Locate the cell with the specified text and output its (X, Y) center coordinate. 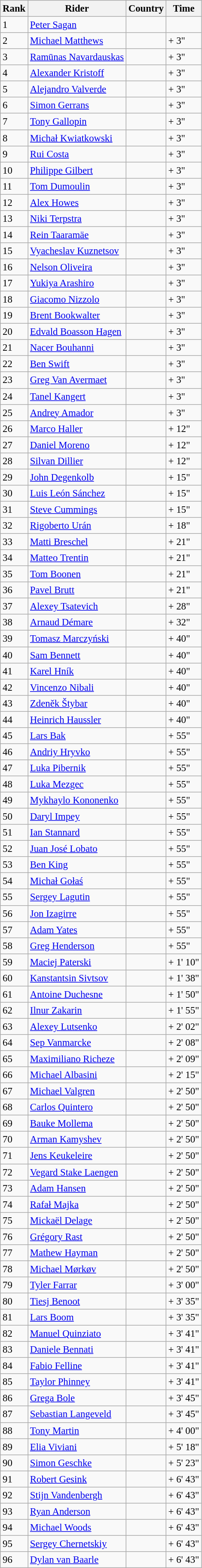
Tom Dumoulin (77, 186)
Michał Gołaś (77, 881)
66 (14, 1075)
Michael Valgren (77, 1091)
Simon Gerrans (77, 105)
69 (14, 1124)
62 (14, 1011)
83 (14, 1350)
71 (14, 1156)
+ 2' 09" (184, 1059)
Daniel Moreno (77, 445)
Antoine Duchesne (77, 994)
Kanstantsin Sivtsov (77, 978)
82 (14, 1334)
19 (14, 315)
Tyler Farrar (77, 1285)
+ 1' 38" (184, 978)
+ 1' 50" (184, 994)
Sergey Chernetskiy (77, 1543)
Sergey Lagutin (77, 897)
35 (14, 574)
Michael Matthews (77, 41)
77 (14, 1253)
Ramūnas Navardauskas (77, 57)
Fabio Felline (77, 1366)
Tomasz Marczyński (77, 639)
Arman Kamyshev (77, 1139)
Elia Viviani (77, 1447)
11 (14, 186)
61 (14, 994)
+ 1' 55" (184, 1011)
Daryl Impey (77, 817)
Brent Bookwalter (77, 315)
Luis León Sánchez (77, 493)
Karel Hník (77, 671)
91 (14, 1479)
Adam Hansen (77, 1188)
Nacer Bouhanni (77, 348)
Alexey Tsatevich (77, 606)
96 (14, 1560)
Tom Boonen (77, 574)
+ 18" (184, 526)
Giacomo Nizzolo (77, 300)
33 (14, 542)
Arnaud Démare (77, 623)
Marco Haller (77, 429)
30 (14, 493)
78 (14, 1269)
Jens Keukeleire (77, 1156)
25 (14, 413)
9 (14, 154)
42 (14, 687)
37 (14, 606)
Grega Bole (77, 1398)
Lars Boom (77, 1317)
64 (14, 1043)
Michael Woods (77, 1528)
95 (14, 1543)
Silvan Dillier (77, 461)
Andrey Amador (77, 413)
Alex Howes (77, 202)
26 (14, 429)
Country (146, 9)
7 (14, 122)
56 (14, 913)
39 (14, 639)
Peter Sagan (77, 25)
81 (14, 1317)
Niki Terpstra (77, 219)
Taylor Phinney (77, 1382)
Carlos Quintero (77, 1107)
44 (14, 720)
4 (14, 73)
+ 2' 15" (184, 1075)
16 (14, 267)
5 (14, 89)
23 (14, 380)
41 (14, 671)
Michael Albasini (77, 1075)
58 (14, 946)
76 (14, 1237)
17 (14, 283)
14 (14, 235)
43 (14, 703)
Stijn Vandenbergh (77, 1495)
29 (14, 477)
+ 3' 00" (184, 1285)
27 (14, 445)
Lars Bak (77, 736)
67 (14, 1091)
Daniele Bennati (77, 1350)
51 (14, 833)
Luka Pibernik (77, 768)
Simon Geschke (77, 1463)
79 (14, 1285)
84 (14, 1366)
Greg Van Avermaet (77, 380)
Luka Mezgec (77, 784)
+ 4' 00" (184, 1430)
31 (14, 509)
Sebastian Langeveld (77, 1415)
Sep Vanmarcke (77, 1043)
Juan José Lobato (77, 849)
Michael Mørkøv (77, 1269)
Ian Stannard (77, 833)
80 (14, 1301)
Tony Gallopin (77, 122)
Andriy Hryvko (77, 752)
60 (14, 978)
94 (14, 1528)
Yukiya Arashiro (77, 283)
Bauke Mollema (77, 1124)
Heinrich Haussler (77, 720)
93 (14, 1511)
47 (14, 768)
Manuel Quinziato (77, 1334)
92 (14, 1495)
Nelson Oliveira (77, 267)
28 (14, 461)
45 (14, 736)
Mathew Hayman (77, 1253)
68 (14, 1107)
49 (14, 800)
75 (14, 1220)
90 (14, 1463)
6 (14, 105)
Edvald Boasson Hagen (77, 332)
22 (14, 364)
+ 1' 10" (184, 962)
+ 2' 02" (184, 1026)
57 (14, 930)
46 (14, 752)
55 (14, 897)
65 (14, 1059)
Rui Costa (77, 154)
59 (14, 962)
Ryan Anderson (77, 1511)
38 (14, 623)
24 (14, 396)
Tiesj Benoot (77, 1301)
Ben Swift (77, 364)
Matti Breschel (77, 542)
Philippe Gilbert (77, 170)
Dylan van Baarle (77, 1560)
1 (14, 25)
Maximiliano Richeze (77, 1059)
20 (14, 332)
Vincenzo Nibali (77, 687)
52 (14, 849)
3 (14, 57)
Rafał Majka (77, 1204)
+ 28" (184, 606)
13 (14, 219)
Ben King (77, 865)
89 (14, 1447)
+ 5' 18" (184, 1447)
Maciej Paterski (77, 962)
73 (14, 1188)
Rigoberto Urán (77, 526)
Zdeněk Štybar (77, 703)
Ilnur Zakarin (77, 1011)
Robert Gesink (77, 1479)
53 (14, 865)
John Degenkolb (77, 477)
74 (14, 1204)
10 (14, 170)
Rider (77, 9)
Grégory Rast (77, 1237)
Tony Martin (77, 1430)
Mickaël Delage (77, 1220)
88 (14, 1430)
85 (14, 1382)
54 (14, 881)
8 (14, 138)
87 (14, 1415)
Michał Kwiatkowski (77, 138)
Adam Yates (77, 930)
40 (14, 655)
Alexander Kristoff (77, 73)
21 (14, 348)
36 (14, 590)
Mykhaylo Kononenko (77, 800)
72 (14, 1172)
2 (14, 41)
+ 32" (184, 623)
50 (14, 817)
12 (14, 202)
32 (14, 526)
+ 2' 08" (184, 1043)
Time (184, 9)
Vegard Stake Laengen (77, 1172)
+ 5' 23" (184, 1463)
Alexey Lutsenko (77, 1026)
70 (14, 1139)
Steve Cummings (77, 509)
63 (14, 1026)
Jon Izagirre (77, 913)
Greg Henderson (77, 946)
Sam Bennett (77, 655)
48 (14, 784)
Alejandro Valverde (77, 89)
86 (14, 1398)
Vyacheslav Kuznetsov (77, 251)
34 (14, 558)
Tanel Kangert (77, 396)
15 (14, 251)
Rein Taaramäe (77, 235)
Pavel Brutt (77, 590)
18 (14, 300)
Matteo Trentin (77, 558)
Rank (14, 9)
